Pinpoint the cell where the given text exists, returning its (X, Y) midpoint coordinate. 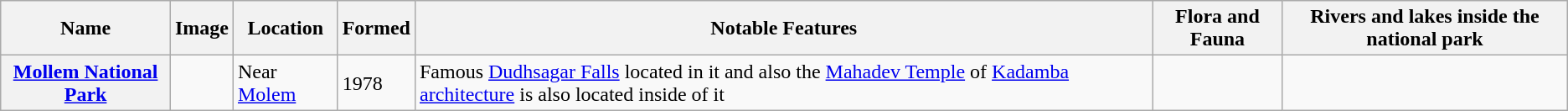
1978 (376, 82)
Name (85, 29)
Mollem National Park (85, 82)
Rivers and lakes inside the national park (1426, 29)
Formed (376, 29)
Flora and Fauna (1218, 29)
Image (201, 29)
Near Molem (285, 82)
Location (285, 29)
Notable Features (784, 29)
Famous Dudhsagar Falls located in it and also the Mahadev Temple of Kadamba architecture is also located inside of it (784, 82)
